Capture the cell that displays the provided text and extract its (X, Y) central coordinate. 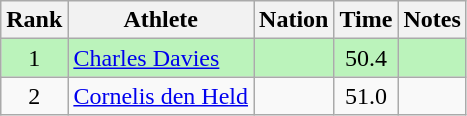
2 (34, 96)
Charles Davies (161, 58)
Notes (432, 20)
Athlete (161, 20)
Rank (34, 20)
51.0 (366, 96)
Nation (294, 20)
1 (34, 58)
Time (366, 20)
Cornelis den Held (161, 96)
50.4 (366, 58)
